Locate the cell with the specified text and output its [X, Y] center coordinate. 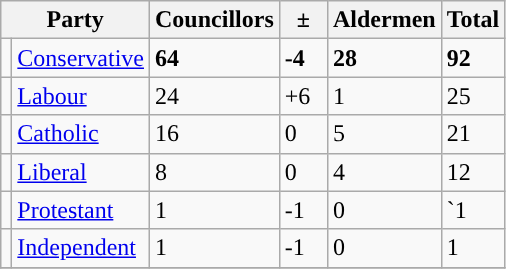
Labour [81, 96]
Liberal [81, 172]
Catholic [81, 134]
12 [473, 172]
Independent [81, 248]
-4 [303, 58]
Party [76, 20]
`1 [473, 210]
4 [384, 172]
+6 [303, 96]
5 [384, 134]
28 [384, 58]
Protestant [81, 210]
Total [473, 20]
± [303, 20]
Councillors [215, 20]
21 [473, 134]
16 [215, 134]
25 [473, 96]
Aldermen [384, 20]
92 [473, 58]
24 [215, 96]
Conservative [81, 58]
8 [215, 172]
64 [215, 58]
